Capture the cell that displays the provided text and extract its (x, y) central coordinate. 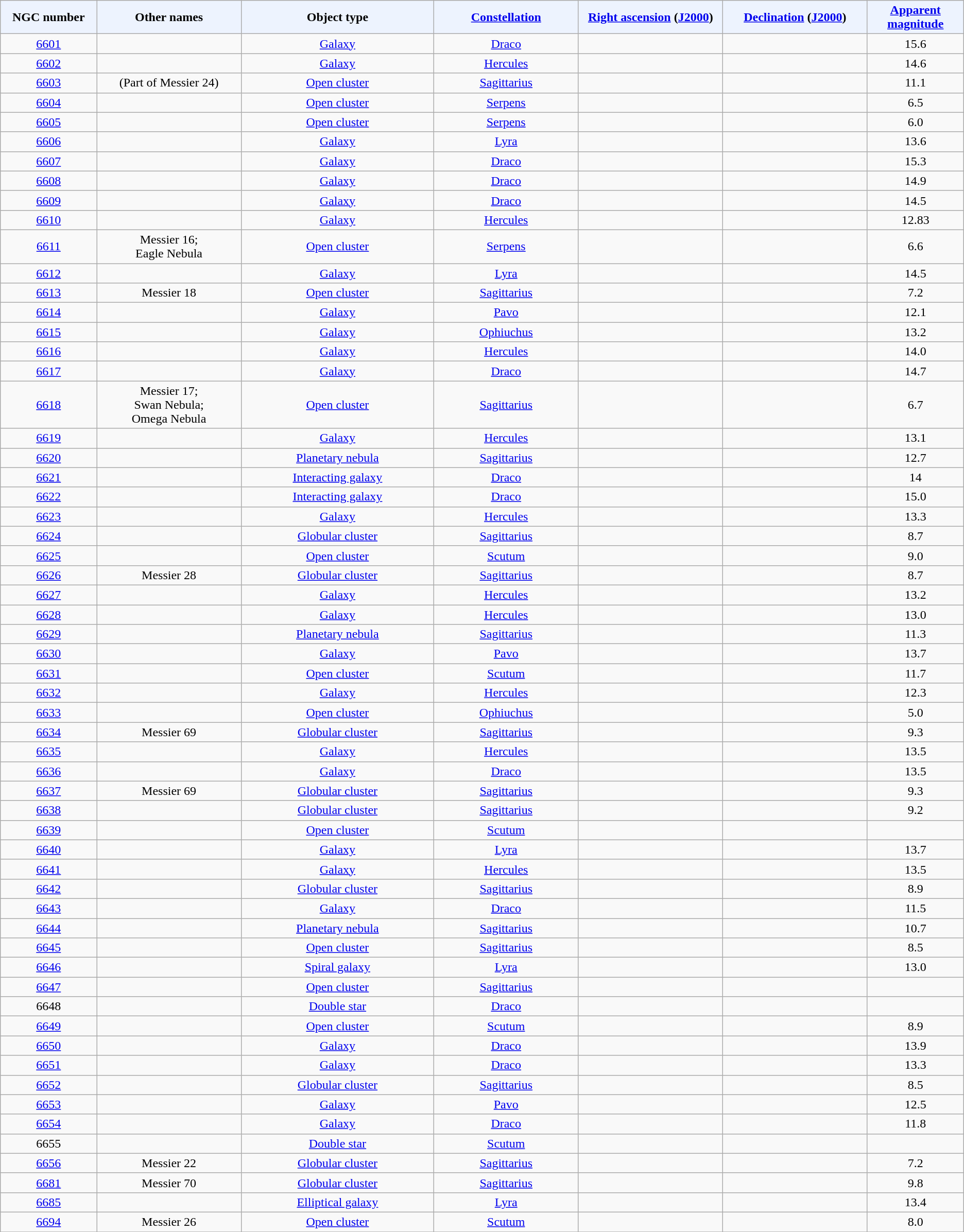
Messier 70 (169, 1183)
Messier 16;Eagle Nebula (169, 246)
6627 (48, 595)
6694 (48, 1222)
6681 (48, 1183)
11.1 (916, 83)
6648 (48, 1007)
6626 (48, 575)
6651 (48, 1065)
6685 (48, 1202)
6621 (48, 477)
Elliptical galaxy (337, 1202)
6656 (48, 1163)
12.3 (916, 693)
14.0 (916, 352)
14.6 (916, 63)
6643 (48, 908)
Messier 26 (169, 1222)
6.6 (916, 246)
Messier 18 (169, 293)
5.0 (916, 713)
13.9 (916, 1046)
6652 (48, 1085)
11.5 (916, 908)
12.5 (916, 1104)
6622 (48, 497)
6606 (48, 142)
14 (916, 477)
6609 (48, 200)
14.7 (916, 371)
6620 (48, 458)
6644 (48, 928)
6641 (48, 869)
6603 (48, 83)
Declination (J2000) (795, 18)
6608 (48, 181)
6615 (48, 332)
6.0 (916, 122)
6616 (48, 352)
Object type (337, 18)
6636 (48, 771)
Messier 22 (169, 1163)
6655 (48, 1143)
Messier 17;Swan Nebula;Omega Nebula (169, 405)
6638 (48, 810)
6653 (48, 1104)
6612 (48, 273)
9.8 (916, 1183)
13.1 (916, 438)
NGC number (48, 18)
6604 (48, 102)
8.0 (916, 1222)
12.7 (916, 458)
6630 (48, 654)
11.7 (916, 673)
6619 (48, 438)
6634 (48, 732)
6637 (48, 791)
6623 (48, 516)
6.7 (916, 405)
12.1 (916, 313)
6628 (48, 614)
15.6 (916, 44)
6631 (48, 673)
(Part of Messier 24) (169, 83)
9.2 (916, 810)
Right ascension (J2000) (651, 18)
Other names (169, 18)
13.6 (916, 142)
6611 (48, 246)
6640 (48, 849)
6601 (48, 44)
6602 (48, 63)
6633 (48, 713)
6632 (48, 693)
6647 (48, 987)
6618 (48, 405)
Constellation (506, 18)
6605 (48, 122)
6629 (48, 634)
10.7 (916, 928)
6607 (48, 161)
15.3 (916, 161)
6646 (48, 967)
6654 (48, 1124)
6617 (48, 371)
6650 (48, 1046)
11.3 (916, 634)
Messier 28 (169, 575)
13.4 (916, 1202)
6625 (48, 556)
6649 (48, 1026)
6642 (48, 889)
11.8 (916, 1124)
6624 (48, 536)
15.0 (916, 497)
12.83 (916, 220)
14.9 (916, 181)
6614 (48, 313)
9.0 (916, 556)
6.5 (916, 102)
Spiral galaxy (337, 967)
Apparent magnitude (916, 18)
6645 (48, 948)
6639 (48, 830)
6613 (48, 293)
6635 (48, 752)
6610 (48, 220)
